Return [X, Y] of the center of cell containing provided text 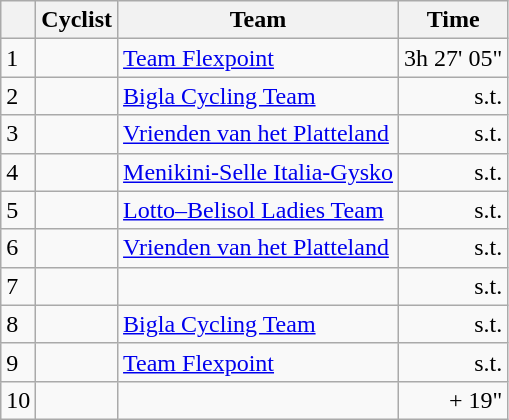
6 [18, 248]
8 [18, 324]
Cyclist [77, 20]
10 [18, 400]
3 [18, 134]
4 [18, 172]
Lotto–Belisol Ladies Team [258, 210]
3h 27' 05" [454, 58]
9 [18, 362]
7 [18, 286]
Team [258, 20]
5 [18, 210]
2 [18, 96]
Time [454, 20]
+ 19" [454, 400]
Menikini-Selle Italia-Gysko [258, 172]
1 [18, 58]
